Find where the given text appears and provide that cell's center as (x, y) coordinate. 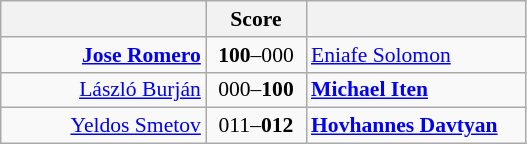
László Burján (104, 90)
Jose Romero (104, 55)
Yeldos Smetov (104, 126)
Hovhannes Davtyan (416, 126)
Score (256, 19)
Michael Iten (416, 90)
000–100 (256, 90)
Eniafe Solomon (416, 55)
100–000 (256, 55)
011–012 (256, 126)
